Output the [X, Y] coordinate of the center of the cell containing the given text.  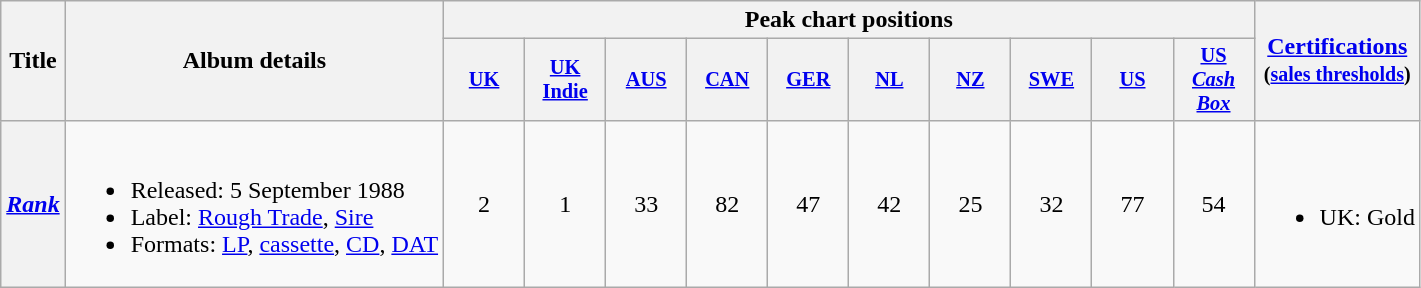
1 [566, 204]
UK [484, 80]
54 [1214, 204]
UKIndie [566, 80]
NL [890, 80]
2 [484, 204]
42 [890, 204]
Album details [254, 61]
CAN [728, 80]
GER [808, 80]
US Cash Box [1214, 80]
25 [970, 204]
AUS [646, 80]
US [1132, 80]
NZ [970, 80]
Title [33, 61]
33 [646, 204]
32 [1052, 204]
Released: 5 September 1988Label: Rough Trade, SireFormats: LP, cassette, CD, DAT [254, 204]
Peak chart positions [849, 20]
UK: Gold [1337, 204]
Certifications(sales thresholds) [1337, 61]
Rank [33, 204]
77 [1132, 204]
82 [728, 204]
47 [808, 204]
SWE [1052, 80]
